Provide the (x, y) coordinate of the cell's center where the given text is located.  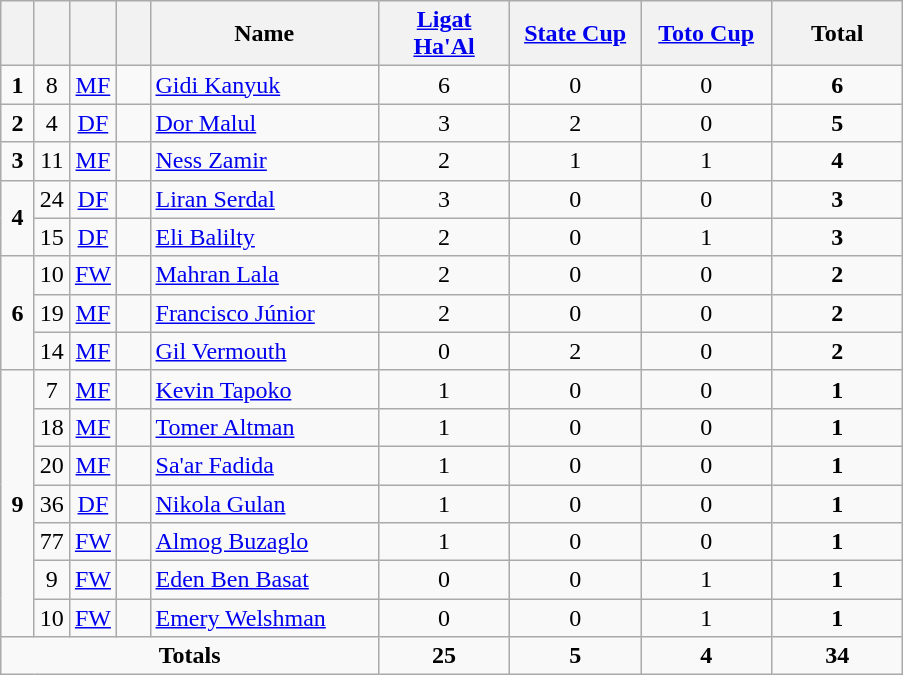
34 (838, 656)
Eden Ben Basat (264, 580)
25 (444, 656)
Eli Balilty (264, 237)
Emery Welshman (264, 618)
7 (52, 389)
Toto Cup (706, 34)
Ness Zamir (264, 161)
20 (52, 465)
19 (52, 313)
Name (264, 34)
Mahran Lala (264, 275)
11 (52, 161)
State Cup (576, 34)
Ligat Ha'Al (444, 34)
Tomer Altman (264, 427)
36 (52, 503)
Almog Buzaglo (264, 542)
8 (52, 85)
15 (52, 237)
Total (838, 34)
Totals (190, 656)
Gil Vermouth (264, 351)
Liran Serdal (264, 199)
Gidi Kanyuk (264, 85)
18 (52, 427)
77 (52, 542)
Nikola Gulan (264, 503)
24 (52, 199)
14 (52, 351)
Kevin Tapoko (264, 389)
Francisco Júnior (264, 313)
Dor Malul (264, 123)
Sa'ar Fadida (264, 465)
